From the cell containing the given text, extract its center point as (X, Y) coordinate. 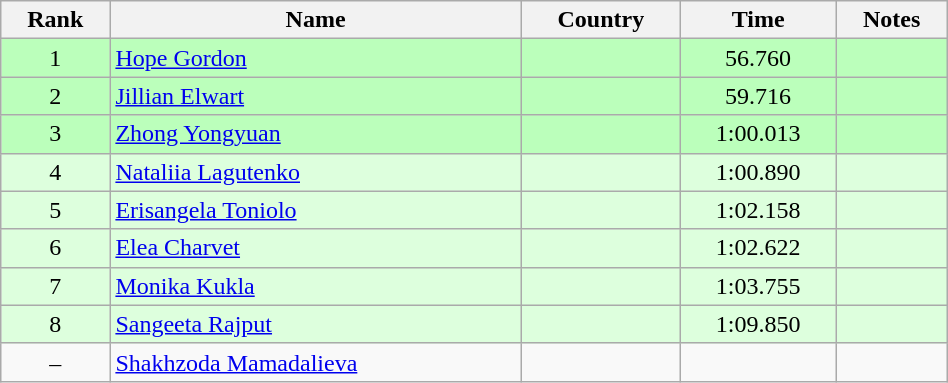
8 (56, 324)
1:00.890 (758, 172)
1:00.013 (758, 134)
1:02.622 (758, 248)
Erisangela Toniolo (316, 210)
Time (758, 20)
Monika Kukla (316, 286)
Jillian Elwart (316, 96)
Nataliia Lagutenko (316, 172)
59.716 (758, 96)
4 (56, 172)
– (56, 362)
3 (56, 134)
Notes (892, 20)
Name (316, 20)
1 (56, 58)
1:09.850 (758, 324)
Sangeeta Rajput (316, 324)
56.760 (758, 58)
1:03.755 (758, 286)
7 (56, 286)
Rank (56, 20)
Country (600, 20)
1:02.158 (758, 210)
5 (56, 210)
2 (56, 96)
Elea Charvet (316, 248)
Shakhzoda Mamadalieva (316, 362)
Hope Gordon (316, 58)
Zhong Yongyuan (316, 134)
6 (56, 248)
